Locate the cell with the specified text and output its [X, Y] center coordinate. 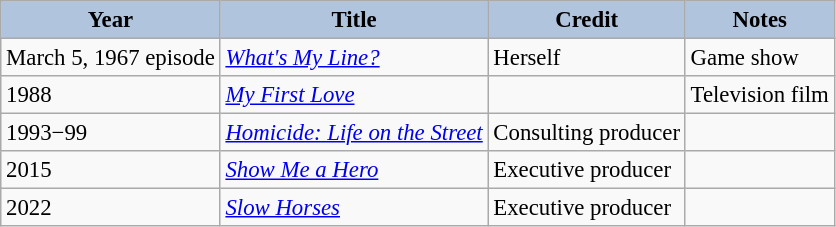
2022 [110, 208]
Notes [760, 20]
Homicide: Life on the Street [354, 133]
Credit [586, 20]
Show Me a Hero [354, 170]
Herself [586, 58]
Television film [760, 95]
1988 [110, 95]
Year [110, 20]
2015 [110, 170]
Consulting producer [586, 133]
Title [354, 20]
March 5, 1967 episode [110, 58]
Game show [760, 58]
1993−99 [110, 133]
What's My Line? [354, 58]
Slow Horses [354, 208]
My First Love [354, 95]
